Locate the cell with the specified text and output its (X, Y) center coordinate. 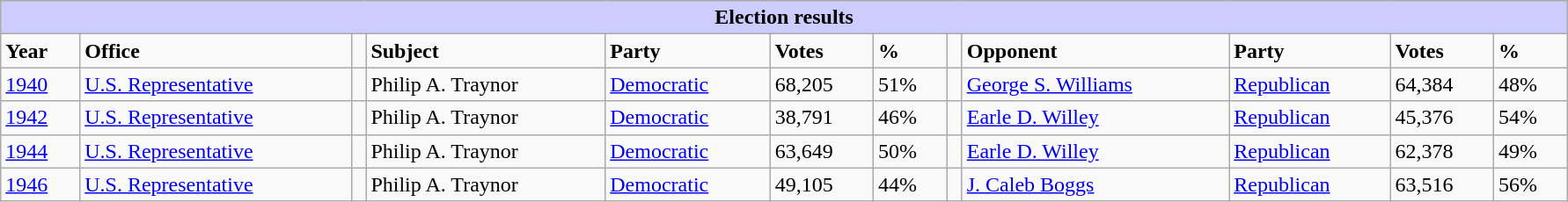
Office (216, 51)
64,384 (1441, 84)
Subject (486, 51)
Opponent (1095, 51)
George S. Williams (1095, 84)
54% (1530, 118)
Election results (785, 18)
1946 (40, 184)
1940 (40, 84)
68,205 (822, 84)
63,649 (822, 151)
38,791 (822, 118)
J. Caleb Boggs (1095, 184)
44% (911, 184)
48% (1530, 84)
50% (911, 151)
51% (911, 84)
Year (40, 51)
56% (1530, 184)
46% (911, 118)
63,516 (1441, 184)
45,376 (1441, 118)
1944 (40, 151)
62,378 (1441, 151)
49% (1530, 151)
1942 (40, 118)
49,105 (822, 184)
